From the cell containing the given text, extract its center point as (x, y) coordinate. 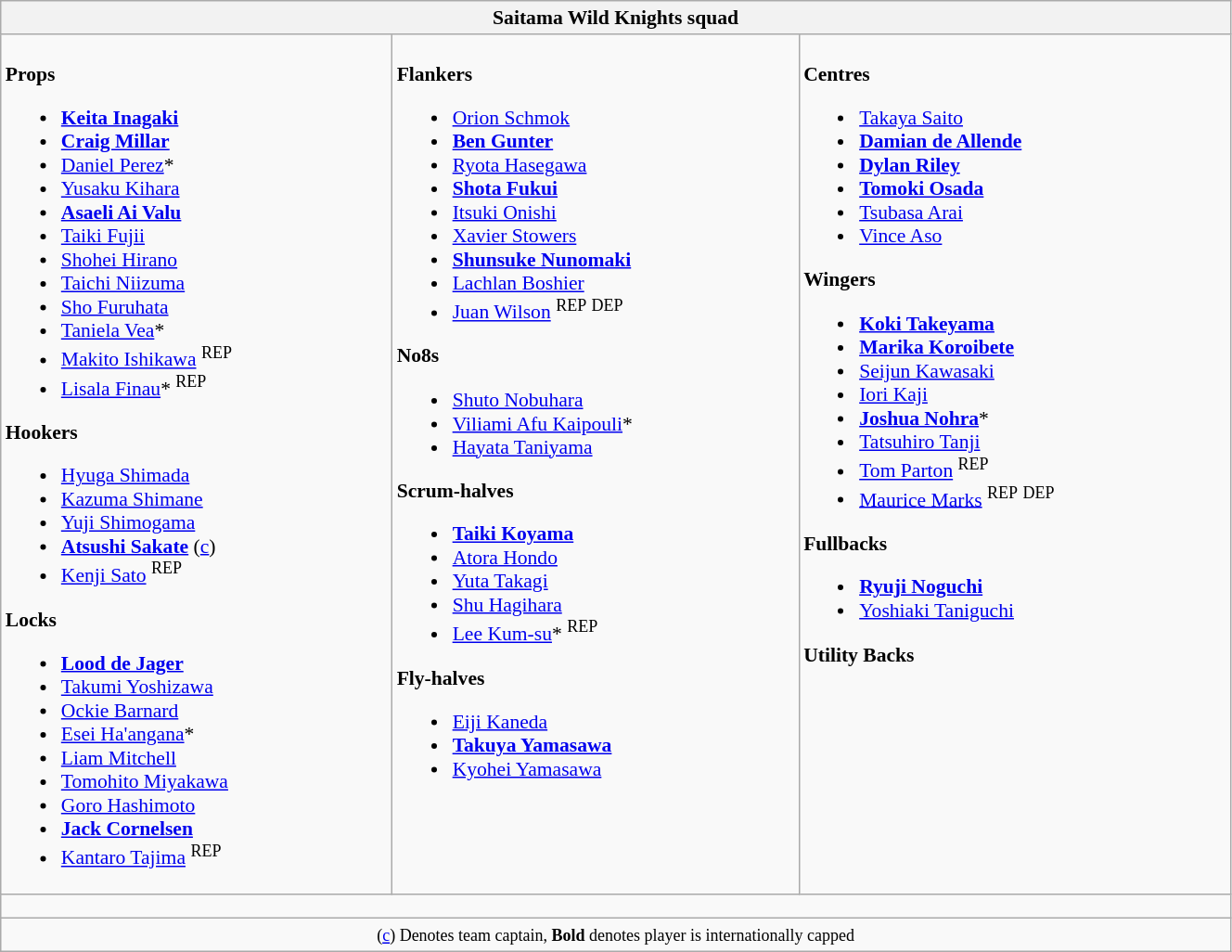
(c) Denotes team captain, Bold denotes player is internationally capped (616, 934)
Saitama Wild Knights squad (616, 18)
